Find where the given text appears and provide that cell's center as (x, y) coordinate. 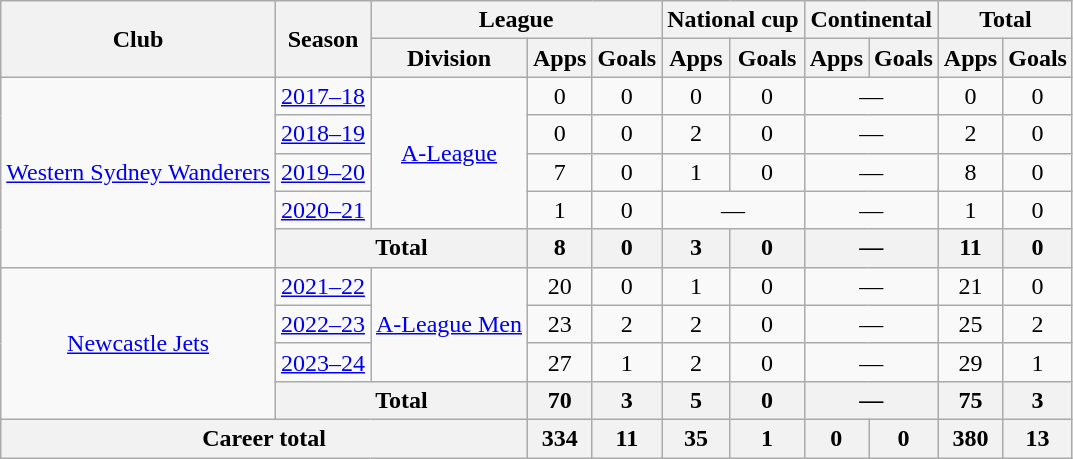
2023–24 (322, 362)
Western Sydney Wanderers (138, 172)
Career total (264, 438)
2021–22 (322, 286)
7 (560, 172)
20 (560, 286)
National cup (733, 20)
21 (970, 286)
70 (560, 400)
35 (696, 438)
2022–23 (322, 324)
25 (970, 324)
23 (560, 324)
A-League (448, 153)
Division (448, 58)
29 (970, 362)
League (516, 20)
2017–18 (322, 96)
Season (322, 39)
2020–21 (322, 210)
380 (970, 438)
5 (696, 400)
13 (1038, 438)
75 (970, 400)
2018–19 (322, 134)
2019–20 (322, 172)
Newcastle Jets (138, 343)
334 (560, 438)
Club (138, 39)
A-League Men (448, 324)
Continental (871, 20)
27 (560, 362)
